Extract the [X, Y] coordinate from the center of the cell holding the provided text.  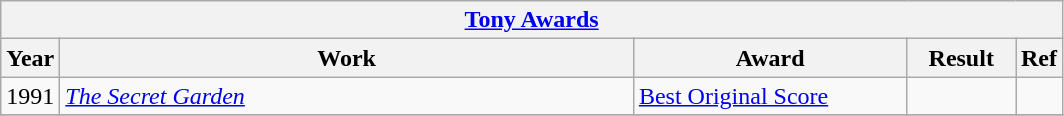
Award [770, 58]
Year [30, 58]
Best Original Score [770, 96]
Work [347, 58]
Result [962, 58]
Ref [1040, 58]
The Secret Garden [347, 96]
1991 [30, 96]
Tony Awards [532, 20]
